Capture the cell that displays the provided text and extract its [x, y] central coordinate. 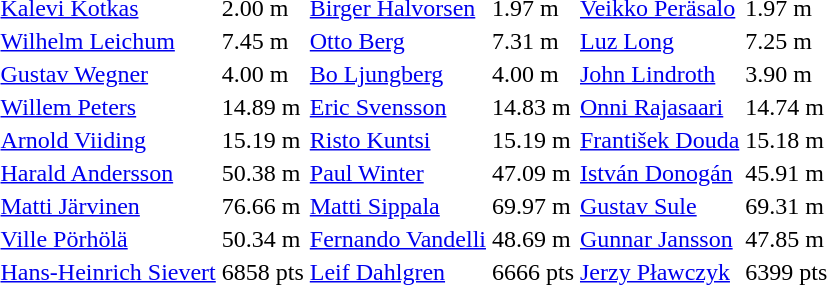
Gunnar Jansson [659, 239]
František Douda [659, 140]
76.66 m [262, 206]
Otto Berg [398, 41]
Luz Long [659, 41]
7.31 m [532, 41]
Risto Kuntsi [398, 140]
Bo Ljungberg [398, 74]
69.97 m [532, 206]
14.89 m [262, 107]
Eric Svensson [398, 107]
Gustav Sule [659, 206]
Paul Winter [398, 173]
István Donogán [659, 173]
47.09 m [532, 173]
Fernando Vandelli [398, 239]
50.38 m [262, 173]
7.45 m [262, 41]
14.83 m [532, 107]
Onni Rajasaari [659, 107]
Matti Sippala [398, 206]
50.34 m [262, 239]
John Lindroth [659, 74]
48.69 m [532, 239]
